Return the (x, y) coordinate for the center point of the cell that contains the specified text.  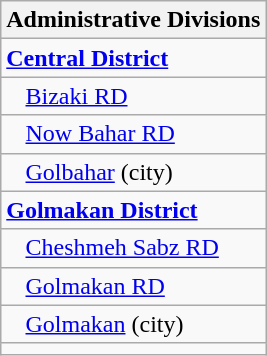
Golmakan District (134, 210)
Golbahar (city) (134, 172)
Administrative Divisions (134, 20)
Now Bahar RD (134, 134)
Golmakan RD (134, 286)
Cheshmeh Sabz RD (134, 248)
Central District (134, 58)
Bizaki RD (134, 96)
Golmakan (city) (134, 324)
